Scan for the cell matching the given text and deliver its (X, Y) coordinate at center. 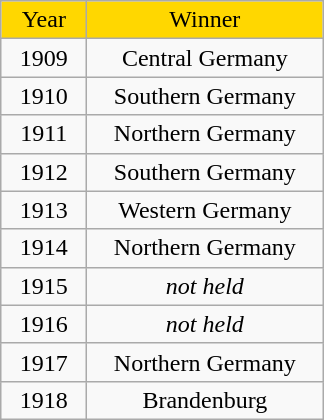
1914 (44, 248)
1911 (44, 134)
1910 (44, 96)
1917 (44, 362)
Winner (205, 20)
1915 (44, 286)
1909 (44, 58)
Western Germany (205, 210)
1912 (44, 172)
Central Germany (205, 58)
Brandenburg (205, 400)
1918 (44, 400)
1916 (44, 324)
Year (44, 20)
1913 (44, 210)
